Detect which cell encompasses the target text, then output its (x, y) center coordinate. 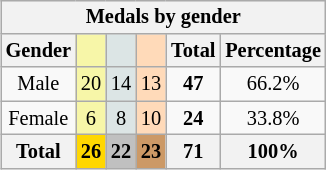
22 (121, 152)
71 (193, 152)
66.2% (273, 84)
20 (91, 84)
Gender (38, 51)
13 (151, 84)
6 (91, 118)
100% (273, 152)
Medals by gender (164, 17)
24 (193, 118)
Female (38, 118)
33.8% (273, 118)
26 (91, 152)
10 (151, 118)
47 (193, 84)
8 (121, 118)
Percentage (273, 51)
Male (38, 84)
14 (121, 84)
23 (151, 152)
